Determine the [x, y] coordinate at the center of the cell enclosing the given text.  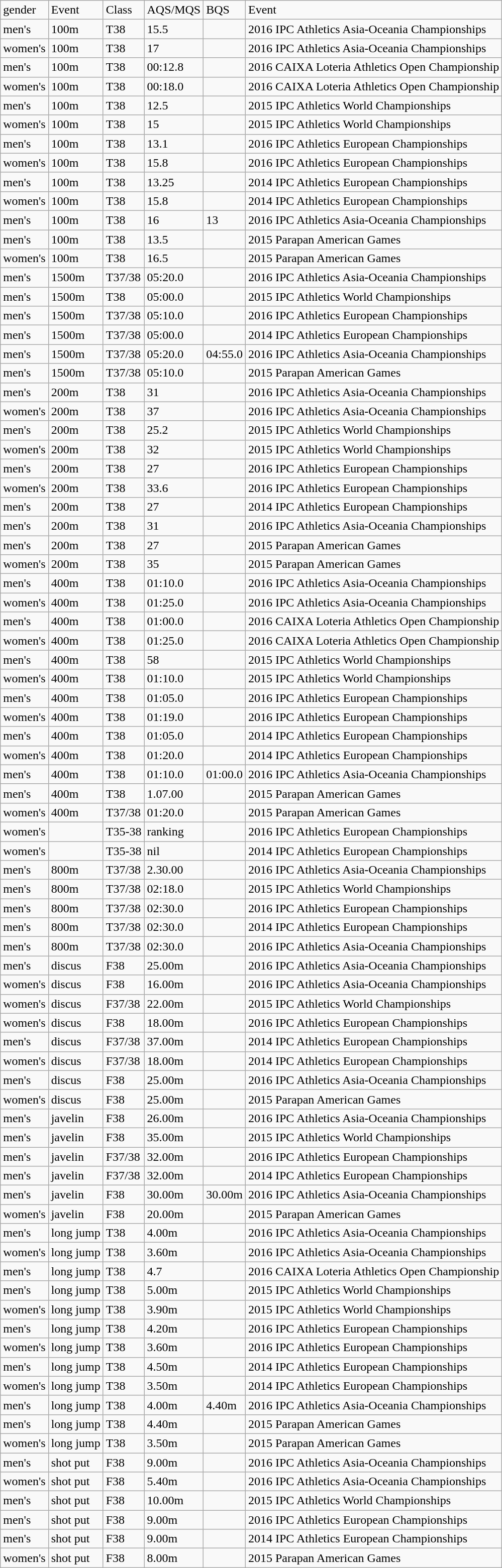
35.00m [174, 1137]
17 [174, 48]
16 [174, 220]
2.30.00 [174, 870]
13.25 [174, 182]
13 [225, 220]
35 [174, 564]
AQS/MQS [174, 10]
37 [174, 411]
01:19.0 [174, 717]
nil [174, 851]
13.1 [174, 144]
37.00m [174, 1042]
20.00m [174, 1214]
8.00m [174, 1558]
13.5 [174, 239]
16.5 [174, 259]
3.90m [174, 1309]
12.5 [174, 105]
00:12.8 [174, 67]
5.00m [174, 1290]
02:18.0 [174, 889]
16.00m [174, 985]
04:55.0 [225, 354]
4.50m [174, 1367]
gender [24, 10]
58 [174, 660]
Class [124, 10]
25.2 [174, 430]
ranking [174, 831]
5.40m [174, 1482]
32 [174, 449]
22.00m [174, 1004]
BQS [225, 10]
15.5 [174, 29]
00:18.0 [174, 86]
4.7 [174, 1271]
4.20m [174, 1329]
33.6 [174, 488]
10.00m [174, 1501]
26.00m [174, 1118]
1.07.00 [174, 793]
15 [174, 125]
